Provide the [x, y] coordinate of the cell's center where the given text is located.  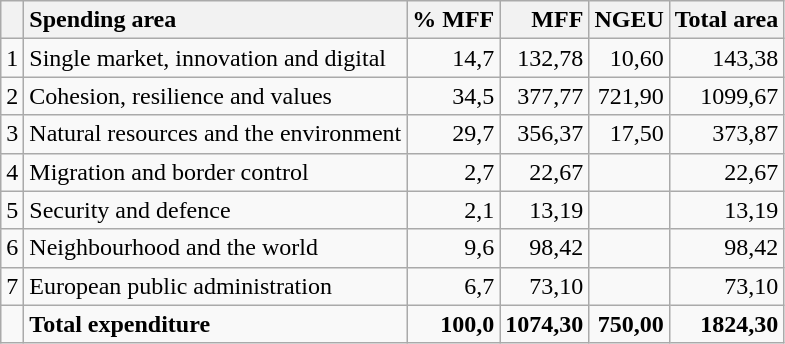
356,37 [544, 134]
Migration and border control [216, 172]
17,50 [629, 134]
European public administration [216, 286]
1099,67 [726, 96]
2,7 [454, 172]
4 [12, 172]
377,77 [544, 96]
Single market, innovation and digital [216, 58]
34,5 [454, 96]
14,7 [454, 58]
Total expenditure [216, 324]
100,0 [454, 324]
750,00 [629, 324]
1074,30 [544, 324]
143,38 [726, 58]
Spending area [216, 20]
2,1 [454, 210]
132,78 [544, 58]
1 [12, 58]
% MFF [454, 20]
NGEU [629, 20]
6,7 [454, 286]
Natural resources and the environment [216, 134]
29,7 [454, 134]
Security and defence [216, 210]
6 [12, 248]
3 [12, 134]
Cohesion, resilience and values [216, 96]
MFF [544, 20]
373,87 [726, 134]
Neighbourhood and the world [216, 248]
1824,30 [726, 324]
9,6 [454, 248]
Total area [726, 20]
5 [12, 210]
7 [12, 286]
10,60 [629, 58]
2 [12, 96]
721,90 [629, 96]
